Locate the cell with the specified text and output its [X, Y] center coordinate. 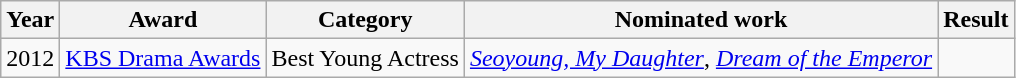
Award [163, 20]
Nominated work [700, 20]
Year [30, 20]
Category [365, 20]
Seoyoung, My Daughter, Dream of the Emperor [700, 58]
2012 [30, 58]
Best Young Actress [365, 58]
KBS Drama Awards [163, 58]
Result [976, 20]
